Output the (X, Y) coordinate of the center of the cell containing the given text.  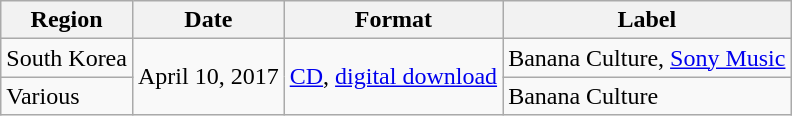
CD, digital download (393, 77)
Label (647, 20)
Various (67, 96)
April 10, 2017 (208, 77)
Date (208, 20)
Region (67, 20)
Banana Culture, Sony Music (647, 58)
Format (393, 20)
South Korea (67, 58)
Banana Culture (647, 96)
